Scan for the cell matching the given text and deliver its (X, Y) coordinate at center. 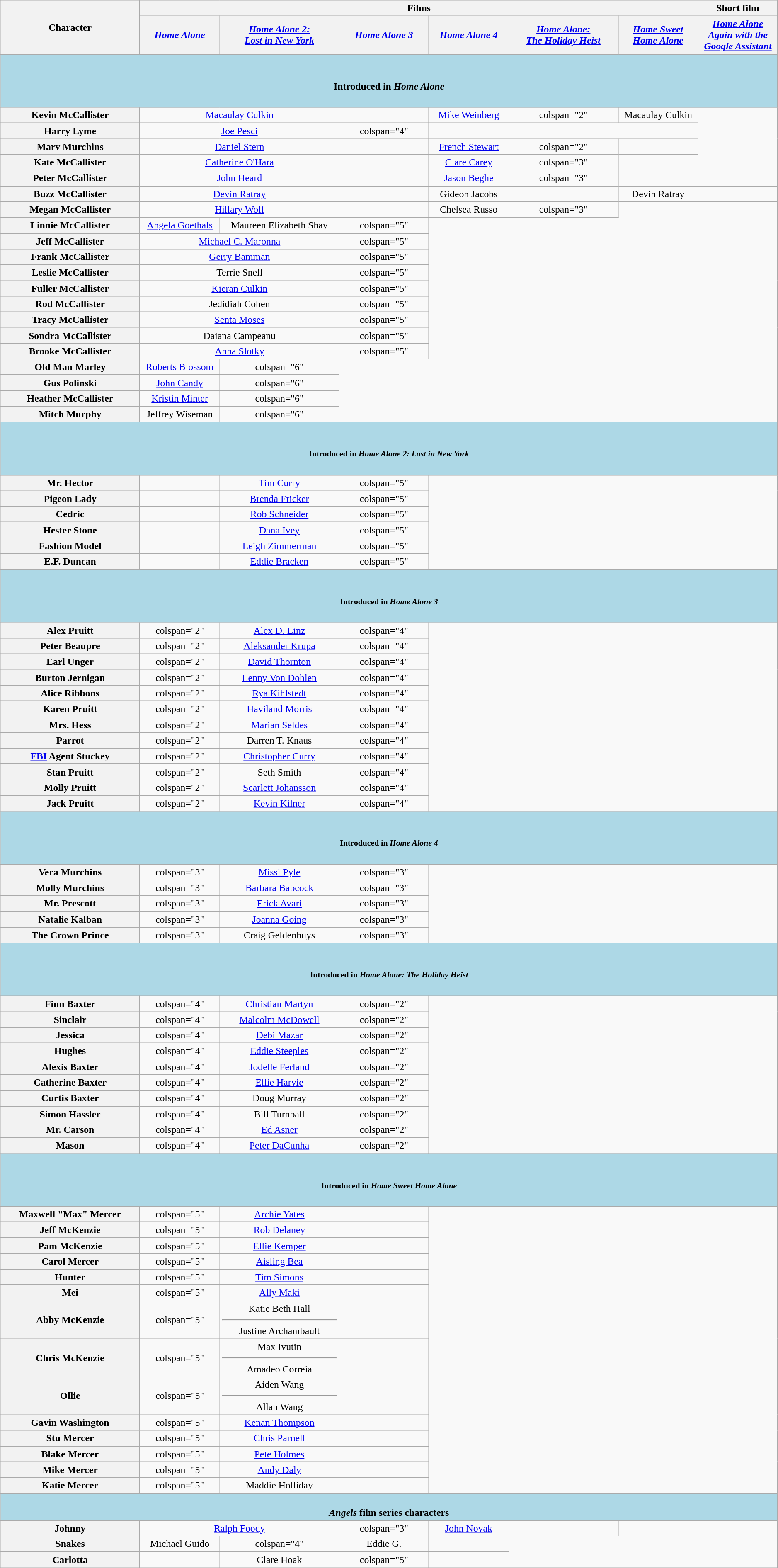
Brooke McCallister (70, 351)
Stan Pruitt (70, 772)
Christopher Curry (279, 756)
Frank McCallister (70, 257)
Senta Moses (240, 320)
Introduced in Home Alone: The Holiday Heist (389, 969)
Katie Beth HallJustine Archambault (279, 1320)
Carol Mercer (70, 1261)
Peter DaCunha (279, 1145)
Johnny (70, 1528)
Carlotta (70, 1560)
Home Sweet Home Alone (658, 35)
Archie Yates (279, 1214)
Tim Curry (279, 483)
Jessica (70, 1035)
Daiana Campeanu (240, 335)
Home Alone: The Holiday Heist (563, 35)
Marv Murchins (70, 147)
Hunter (70, 1277)
Snakes (70, 1544)
Chris Parnell (279, 1438)
Molly Pruitt (70, 788)
Kate McCallister (70, 162)
Simon Hassler (70, 1114)
Malcolm McDowell (279, 1020)
Doug Murray (279, 1098)
Maddie Holliday (279, 1486)
Fuller McCallister (70, 288)
Tim Simons (279, 1277)
Haviland Morris (279, 709)
Katie Mercer (70, 1486)
Heather McCallister (70, 398)
Aiden WangAllan Wang (279, 1396)
Kevin Kilner (279, 803)
Kevin McCallister (70, 115)
Erick Avari (279, 904)
Angela Goethals (179, 225)
Leslie McCallister (70, 272)
Home Alone 3 (384, 35)
Abby McKenzie (70, 1320)
Chris McKenzie (70, 1358)
Blake Mercer (70, 1454)
Rob Delaney (279, 1230)
Chelsea Russo (469, 209)
Hillary Wolf (240, 209)
Dana Ivey (279, 530)
Joe Pesci (240, 131)
Buzz McCallister (70, 194)
Gus Polinski (70, 383)
Alexis Baxter (70, 1067)
Catherine O'Hara (240, 162)
Ed Asner (279, 1129)
Barbara Babcock (279, 888)
Gerry Bamman (240, 257)
Home Alone (179, 35)
Michael C. Maronna (240, 241)
Roberts Blossom (179, 367)
Angels film series characters (389, 1507)
Mitch Murphy (70, 414)
French Stewart (469, 147)
Karen Pruitt (70, 709)
Mike Weinberg (469, 115)
Old Man Marley (70, 367)
Scarlett Johansson (279, 788)
Introduced in Home Alone (389, 81)
Joanna Going (279, 919)
John Candy (179, 383)
Jeff McCallister (70, 241)
Pete Holmes (279, 1454)
Megan McCallister (70, 209)
Eddie Steeples (279, 1051)
Tracy McCallister (70, 320)
Fashion Model (70, 546)
Gideon Jacobs (469, 194)
Mason (70, 1145)
Maureen Elizabeth Shay (279, 225)
Ally Maki (279, 1293)
Alex D. Linz (279, 630)
Daniel Stern (240, 147)
Missi Pyle (279, 872)
Harry Lyme (70, 131)
Peter Beaupre (70, 646)
Ollie (70, 1396)
Introduced in Home Sweet Home Alone (389, 1180)
Rob Schneider (279, 514)
Natalie Kalban (70, 919)
Jodelle Ferland (279, 1067)
Aisling Bea (279, 1261)
Michael Guido (179, 1544)
Leigh Zimmerman (279, 546)
Kenan Thompson (279, 1423)
Darren T. Knaus (279, 740)
Jeff McKenzie (70, 1230)
Debi Mazar (279, 1035)
Curtis Baxter (70, 1098)
Finn Baxter (70, 1004)
Terrie Snell (240, 272)
Introduced in Home Alone 3 (389, 596)
Home Alone Again with the Google Assistant (738, 35)
Eddie G. (384, 1544)
Clare Hoak (279, 1560)
Pam McKenzie (70, 1246)
Mr. Carson (70, 1129)
Bill Turnball (279, 1114)
Gavin Washington (70, 1423)
Cedric (70, 514)
Pigeon Lady (70, 499)
John Heard (240, 178)
Maxwell "Max" Mercer (70, 1214)
E.F. Duncan (70, 562)
Vera Murchins (70, 872)
Brenda Fricker (279, 499)
Sondra McCallister (70, 335)
Marian Seldes (279, 725)
Hughes (70, 1051)
Stu Mercer (70, 1438)
Anna Slotky (240, 351)
David Thornton (279, 662)
Home Alone 4 (469, 35)
Jedidiah Cohen (240, 304)
Character (70, 27)
Burton Jernigan (70, 677)
Introduced in Home Alone 4 (389, 838)
Home Alone 2: Lost in New York (279, 35)
Aleksander Krupa (279, 646)
Kristin Minter (179, 398)
Alex Pruitt (70, 630)
The Crown Prince (70, 935)
Lenny Von Dohlen (279, 677)
Max IvutinAmadeo Correia (279, 1358)
Sinclair (70, 1020)
Molly Murchins (70, 888)
Jason Beghe (469, 178)
Mr. Hector (70, 483)
Seth Smith (279, 772)
Craig Geldenhuys (279, 935)
Ellie Kemper (279, 1246)
Introduced in Home Alone 2: Lost in New York (389, 448)
Jeffrey Wiseman (179, 414)
John Novak (469, 1528)
Christian Martyn (279, 1004)
Rod McCallister (70, 304)
Peter McCallister (70, 178)
Linnie McCallister (70, 225)
Earl Unger (70, 662)
Andy Daly (279, 1470)
Eddie Bracken (279, 562)
Ralph Foody (240, 1528)
Mr. Prescott (70, 904)
Mrs. Hess (70, 725)
Ellie Harvie (279, 1082)
Short film (738, 8)
FBI Agent Stuckey (70, 756)
Hester Stone (70, 530)
Parrot (70, 740)
Kieran Culkin (240, 288)
Alice Ribbons (70, 693)
Jack Pruitt (70, 803)
Clare Carey (469, 162)
Catherine Baxter (70, 1082)
Films (419, 8)
Rya Kihlstedt (279, 693)
Mei (70, 1293)
Mike Mercer (70, 1470)
